From the cell containing the given text, extract its center point as [x, y] coordinate. 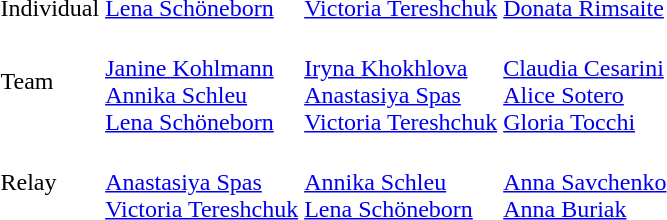
Janine KohlmannAnnika SchleuLena Schöneborn [202, 82]
Iryna KhokhlovaAnastasiya SpasVictoria Tereshchuk [401, 82]
